Locate the cell with the specified text and output its (X, Y) center coordinate. 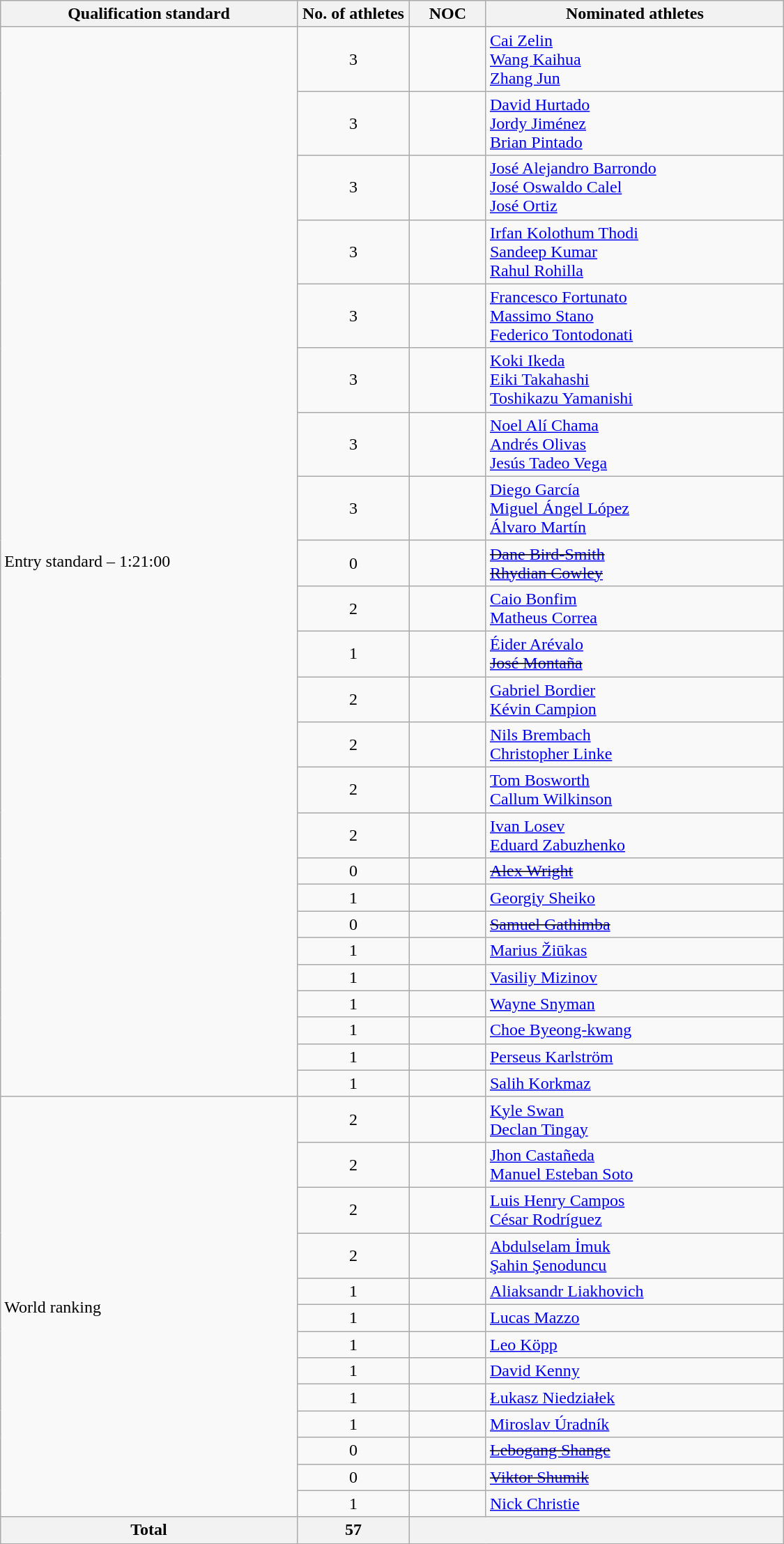
Luis Henry CamposCésar Rodríguez (634, 1210)
Perseus Karlström (634, 1057)
David Kenny (634, 1371)
Cai ZelinWang KaihuaZhang Jun (634, 59)
Koki IkedaEiki TakahashiToshikazu Yamanishi (634, 380)
Vasiliy Mizinov (634, 977)
Qualification standard (149, 14)
Samuel Gathimba (634, 924)
Alex Wright (634, 871)
David HurtadoJordy JiménezBrian Pintado (634, 123)
Wayne Snyman (634, 1004)
Kyle SwanDeclan Tingay (634, 1119)
Nils BrembachChristopher Linke (634, 744)
Choe Byeong-kwang (634, 1030)
Gabriel BordierKévin Campion (634, 698)
Francesco FortunatoMassimo StanoFederico Tontodonati (634, 316)
Lebogang Shange (634, 1451)
Aliaksandr Liakhovich (634, 1292)
World ranking (149, 1306)
NOC (447, 14)
Nick Christie (634, 1504)
No. of athletes (353, 14)
José Alejandro BarrondoJosé Oswaldo CalelJosé Ortiz (634, 188)
Tom BosworthCallum Wilkinson (634, 790)
Irfan Kolothum ThodiSandeep KumarRahul Rohilla (634, 252)
Nominated athletes (634, 14)
Ivan LosevEduard Zabuzhenko (634, 835)
Miroslav Úradník (634, 1424)
Viktor Shumik (634, 1477)
Diego GarcíaMiguel Ángel LópezÁlvaro Martín (634, 508)
Abdulselam İmukŞahin Şenoduncu (634, 1255)
Entry standard – 1:21:00 (149, 562)
Caio BonfimMatheus Correa (634, 608)
Total (149, 1530)
57 (353, 1530)
Georgiy Sheiko (634, 898)
Lucas Mazzo (634, 1318)
Dane Bird-SmithRhydian Cowley (634, 563)
Leo Köpp (634, 1345)
Marius Žiūkas (634, 951)
Éider ArévaloJosé Montaña (634, 654)
Jhon CastañedaManuel Esteban Soto (634, 1164)
Noel Alí ChamaAndrés OlivasJesús Tadeo Vega (634, 444)
Salih Korkmaz (634, 1083)
Łukasz Niedziałek (634, 1398)
